Identify which cell holds the provided text, then report its (x, y) central coordinate. 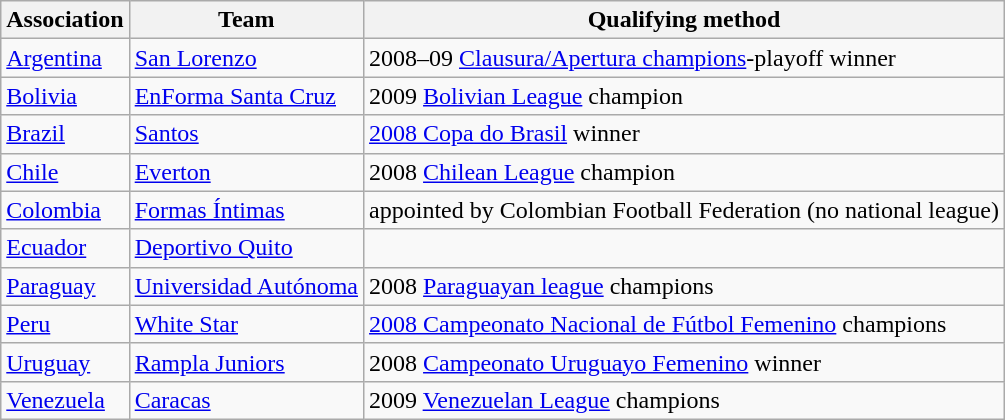
Venezuela (65, 400)
Bolivia (65, 96)
EnForma Santa Cruz (246, 96)
Uruguay (65, 362)
Deportivo Quito (246, 248)
Peru (65, 324)
Rampla Juniors (246, 362)
Ecuador (65, 248)
2008 Copa do Brasil winner (684, 134)
Chile (65, 172)
Everton (246, 172)
2008 Chilean League champion (684, 172)
2008 Paraguayan league champions (684, 286)
Brazil (65, 134)
Qualifying method (684, 20)
Formas Íntimas (246, 210)
Colombia (65, 210)
appointed by Colombian Football Federation (no national league) (684, 210)
San Lorenzo (246, 58)
2008–09 Clausura/Apertura champions-playoff winner (684, 58)
Association (65, 20)
Team (246, 20)
Santos (246, 134)
2008 Campeonato Uruguayo Femenino winner (684, 362)
Universidad Autónoma (246, 286)
White Star (246, 324)
2009 Venezuelan League champions (684, 400)
Paraguay (65, 286)
2008 Campeonato Nacional de Fútbol Femenino champions (684, 324)
Argentina (65, 58)
2009 Bolivian League champion (684, 96)
Caracas (246, 400)
